Return (X, Y) of the center of cell containing provided text 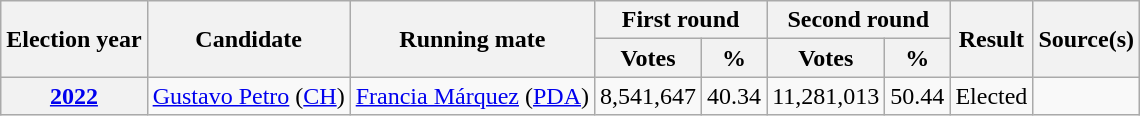
Francia Márquez (PDA) (472, 96)
50.44 (918, 96)
2022 (74, 96)
Election year (74, 39)
40.34 (734, 96)
Source(s) (1086, 39)
Running mate (472, 39)
Gustavo Petro (CH) (248, 96)
11,281,013 (826, 96)
Candidate (248, 39)
First round (681, 20)
Second round (858, 20)
8,541,647 (648, 96)
Elected (992, 96)
Result (992, 39)
